Scan for the cell matching the given text and deliver its [X, Y] coordinate at center. 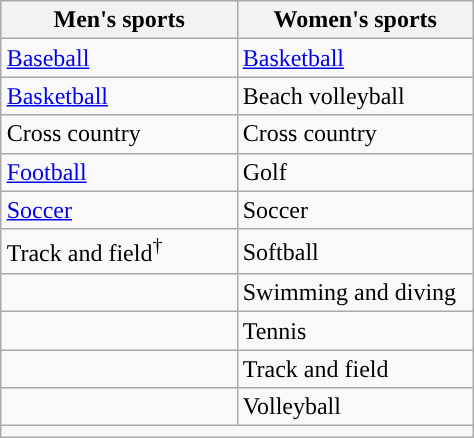
Men's sports [119, 20]
Swimming and diving [355, 293]
Beach volleyball [355, 96]
Volleyball [355, 407]
Women's sports [355, 20]
Golf [355, 172]
Football [119, 172]
Track and field [355, 369]
Baseball [119, 58]
Track and field† [119, 252]
Softball [355, 252]
Tennis [355, 331]
